Identify which cell holds the provided text, then report its [X, Y] central coordinate. 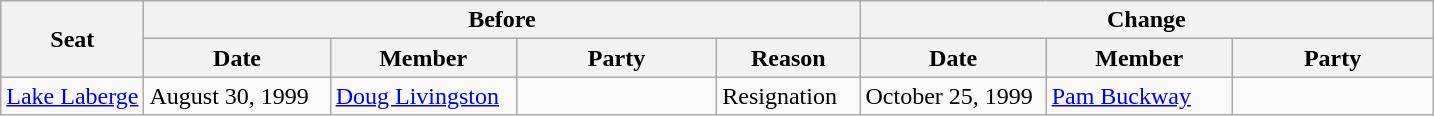
Resignation [788, 96]
Before [502, 20]
Reason [788, 58]
October 25, 1999 [953, 96]
Seat [72, 39]
Doug Livingston [423, 96]
Lake Laberge [72, 96]
August 30, 1999 [237, 96]
Change [1146, 20]
Pam Buckway [1139, 96]
